Determine the (x, y) coordinate at the center of the cell enclosing the given text.  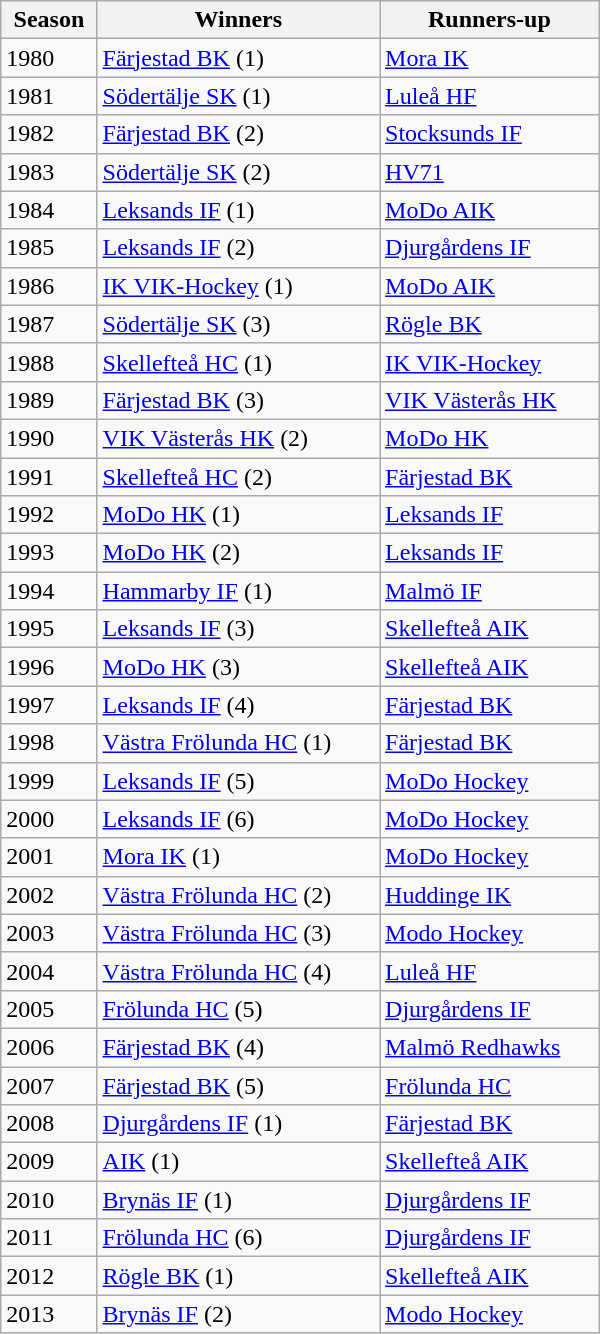
Södertälje SK (3) (238, 324)
VIK Västerås HK (490, 400)
2006 (49, 1047)
Leksands IF (4) (238, 705)
IK VIK-Hockey (490, 362)
Södertälje SK (1) (238, 96)
1985 (49, 248)
1994 (49, 591)
Frölunda HC (490, 1085)
MoDo HK (490, 438)
Mora IK (490, 58)
Rögle BK (490, 324)
Leksands IF (6) (238, 819)
AIK (1) (238, 1162)
Färjestad BK (3) (238, 400)
Winners (238, 20)
1988 (49, 362)
1987 (49, 324)
Rögle BK (1) (238, 1276)
2008 (49, 1124)
1993 (49, 553)
2000 (49, 819)
MoDo HK (1) (238, 515)
Stocksunds IF (490, 134)
Leksands IF (2) (238, 248)
Frölunda HC (5) (238, 1009)
Malmö Redhawks (490, 1047)
Runners-up (490, 20)
Leksands IF (3) (238, 629)
VIK Västerås HK (2) (238, 438)
1996 (49, 667)
1982 (49, 134)
Brynäs IF (1) (238, 1200)
2005 (49, 1009)
Frölunda HC (6) (238, 1238)
1990 (49, 438)
Season (49, 20)
Västra Frölunda HC (2) (238, 895)
2007 (49, 1085)
Mora IK (1) (238, 857)
IK VIK-Hockey (1) (238, 286)
1986 (49, 286)
Västra Frölunda HC (1) (238, 743)
Västra Frölunda HC (4) (238, 971)
2004 (49, 971)
2009 (49, 1162)
Hammarby IF (1) (238, 591)
Huddinge IK (490, 895)
1992 (49, 515)
2013 (49, 1314)
2003 (49, 933)
1984 (49, 210)
Djurgårdens IF (1) (238, 1124)
Brynäs IF (2) (238, 1314)
Skellefteå HC (1) (238, 362)
2002 (49, 895)
2010 (49, 1200)
Leksands IF (5) (238, 781)
1999 (49, 781)
MoDo HK (3) (238, 667)
Leksands IF (1) (238, 210)
2012 (49, 1276)
Färjestad BK (5) (238, 1085)
Västra Frölunda HC (3) (238, 933)
Södertälje SK (2) (238, 172)
1983 (49, 172)
Skellefteå HC (2) (238, 477)
HV71 (490, 172)
1981 (49, 96)
1998 (49, 743)
2001 (49, 857)
1997 (49, 705)
1989 (49, 400)
MoDo HK (2) (238, 553)
1995 (49, 629)
1980 (49, 58)
Färjestad BK (4) (238, 1047)
Malmö IF (490, 591)
Färjestad BK (1) (238, 58)
Färjestad BK (2) (238, 134)
1991 (49, 477)
2011 (49, 1238)
